From the cell containing the given text, extract its center point as (x, y) coordinate. 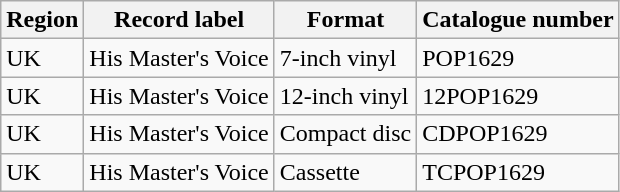
Format (345, 20)
Record label (179, 20)
TCPOP1629 (518, 172)
12-inch vinyl (345, 96)
Compact disc (345, 134)
CDPOP1629 (518, 134)
Region (42, 20)
12POP1629 (518, 96)
Cassette (345, 172)
Catalogue number (518, 20)
7-inch vinyl (345, 58)
POP1629 (518, 58)
